Provide the [x, y] coordinate of the cell's center where the given text is located.  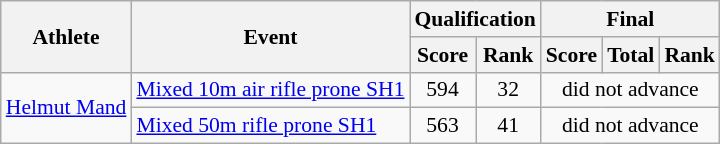
41 [508, 126]
32 [508, 90]
563 [443, 126]
Total [630, 55]
Athlete [66, 36]
Helmut Mand [66, 108]
Mixed 50m rifle prone SH1 [270, 126]
594 [443, 90]
Event [270, 36]
Qualification [476, 19]
Mixed 10m air rifle prone SH1 [270, 90]
Final [630, 19]
